Search for the cell housing the specified text and yield its (X, Y) center coordinate. 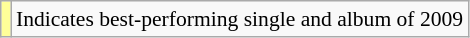
Indicates best-performing single and album of 2009 (240, 19)
